Search for the cell housing the specified text and yield its [X, Y] center coordinate. 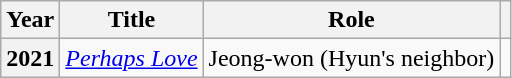
Perhaps Love [132, 58]
Role [352, 20]
Year [30, 20]
2021 [30, 58]
Title [132, 20]
Jeong-won (Hyun's neighbor) [352, 58]
